Return [x, y] of the center of cell containing provided text 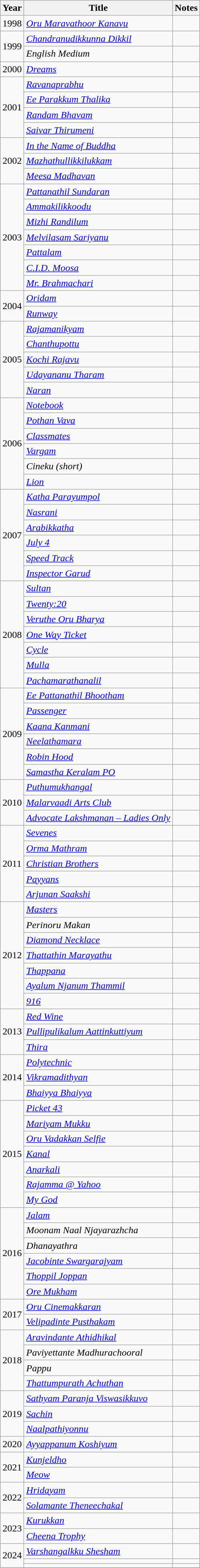
Ee Parakkum Thalika [98, 100]
2013 [12, 1032]
Christian Brothers [98, 863]
July 4 [98, 543]
Arabikkatha [98, 527]
2005 [12, 359]
Pappu [98, 1368]
2004 [12, 306]
Lion [98, 482]
Classmates [98, 436]
2010 [12, 802]
2021 [12, 1467]
Pothan Vava [98, 420]
Notes [186, 8]
Pattalam [98, 253]
Oru Cinemakkaran [98, 1307]
1999 [12, 46]
Arjunan Saakshi [98, 894]
Thattumpurath Achuthan [98, 1383]
Kurukkan [98, 1521]
Payyans [98, 879]
Oru Vadakkan Selfie [98, 1138]
Aravindante Athidhikal [98, 1337]
2000 [12, 69]
Meow [98, 1475]
Cheena Trophy [98, 1536]
Meesa Madhavan [98, 176]
Mr. Brahmachari [98, 283]
2008 [12, 634]
Ee Pattanathil Bhootham [98, 696]
2012 [12, 955]
Mulla [98, 665]
Dhanayathra [98, 1246]
2006 [12, 443]
English Medium [98, 54]
Oridam [98, 298]
Cineku (short) [98, 466]
Thira [98, 1047]
Cycle [98, 650]
2020 [12, 1444]
916 [98, 1001]
Naran [98, 390]
Varshangalkku Shesham [98, 1551]
Dreams [98, 69]
Perinoru Makan [98, 925]
Picket 43 [98, 1108]
Randam Bhavam [98, 115]
Advocate Lakshmanan – Ladies Only [98, 818]
Kaana Kanmani [98, 726]
Ayalum Njanum Thammil [98, 986]
C.I.D. Moosa [98, 268]
Rajamma @ Yahoo [98, 1185]
2023 [12, 1528]
Thoppil Joppan [98, 1276]
Red Wine [98, 1016]
Year [12, 8]
2001 [12, 107]
Chanthupottu [98, 344]
Orma Mathram [98, 848]
Kunjeldho [98, 1460]
2017 [12, 1314]
2007 [12, 535]
Masters [98, 909]
2024 [12, 1556]
Vikramadithyan [98, 1077]
Neelathamara [98, 741]
Mizhi Randilum [98, 222]
Bhaiyya Bhaiyya [98, 1093]
Nasrani [98, 512]
2002 [12, 161]
Chandranudikkunna Dikkil [98, 39]
Kochi Rajavu [98, 359]
In the Name of Buddha [98, 145]
Veruthe Oru Bharya [98, 619]
2011 [12, 863]
Solamante Theneechakal [98, 1505]
Mariyam Mukku [98, 1123]
Inspector Garud [98, 573]
Title [98, 8]
Naalpathiyonnu [98, 1429]
2014 [12, 1077]
Diamond Necklace [98, 940]
Ammakilikkoodu [98, 207]
Oru Maravathoor Kanavu [98, 23]
Sultan [98, 589]
Katha Parayumpol [98, 497]
My God [98, 1200]
Hridayam [98, 1490]
Pachamarathanalil [98, 680]
Rajamanikyam [98, 329]
Robin Hood [98, 757]
Ravanaprabhu [98, 84]
Mazhathullikkilukkam [98, 161]
Jacobinte Swargarajyam [98, 1261]
2019 [12, 1413]
2016 [12, 1253]
2009 [12, 734]
2022 [12, 1498]
Polytechnic [98, 1062]
Samastha Keralam PO [98, 772]
Velipadinte Pusthakam [98, 1322]
Anarkali [98, 1169]
Passenger [98, 711]
Thappana [98, 971]
Sachin [98, 1413]
2018 [12, 1360]
Saivar Thirumeni [98, 130]
Moonam Naal Njayarazhcha [98, 1230]
Jalam [98, 1215]
Thattathin Marayathu [98, 955]
Ore Mukham [98, 1291]
Speed Track [98, 558]
Sathyam Paranja Viswasikkuvo [98, 1398]
Sevenes [98, 833]
Notebook [98, 405]
Ayyappanum Koshiyum [98, 1444]
One Way Ticket [98, 634]
Twenty:20 [98, 604]
Melvilasam Sariyanu [98, 237]
Pullipulikalum Aattinkuttiyum [98, 1032]
1998 [12, 23]
Vargam [98, 451]
Paviyettante Madhurachooral [98, 1352]
Pattanathil Sundaran [98, 191]
Runway [98, 314]
2003 [12, 237]
Puthumukhangal [98, 787]
Malarvaadi Arts Club [98, 802]
Udayananu Tharam [98, 375]
2015 [12, 1154]
Kanal [98, 1154]
